Return [x, y] of the center of cell containing provided text 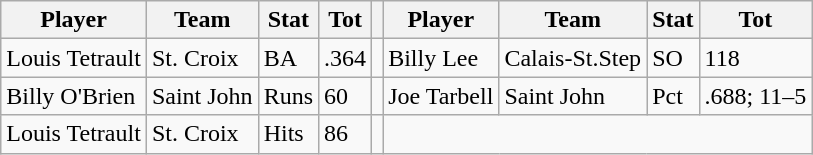
.364 [346, 58]
.688; 11–5 [756, 96]
60 [346, 96]
Calais-St.Step [573, 58]
Pct [673, 96]
Billy Lee [441, 58]
86 [346, 134]
BA [288, 58]
Hits [288, 134]
SO [673, 58]
118 [756, 58]
Joe Tarbell [441, 96]
Billy O'Brien [74, 96]
Runs [288, 96]
